Capture the cell that displays the provided text and extract its (X, Y) central coordinate. 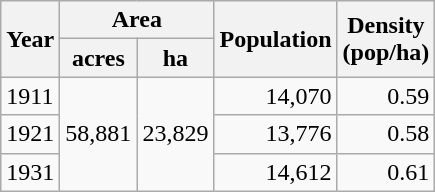
13,776 (276, 134)
23,829 (176, 134)
0.58 (386, 134)
acres (98, 58)
14,612 (276, 172)
Year (30, 39)
Population (276, 39)
Area (137, 20)
Density(pop/ha) (386, 39)
1921 (30, 134)
0.61 (386, 172)
ha (176, 58)
1911 (30, 96)
0.59 (386, 96)
58,881 (98, 134)
14,070 (276, 96)
1931 (30, 172)
